Capture the cell that displays the provided text and extract its (x, y) central coordinate. 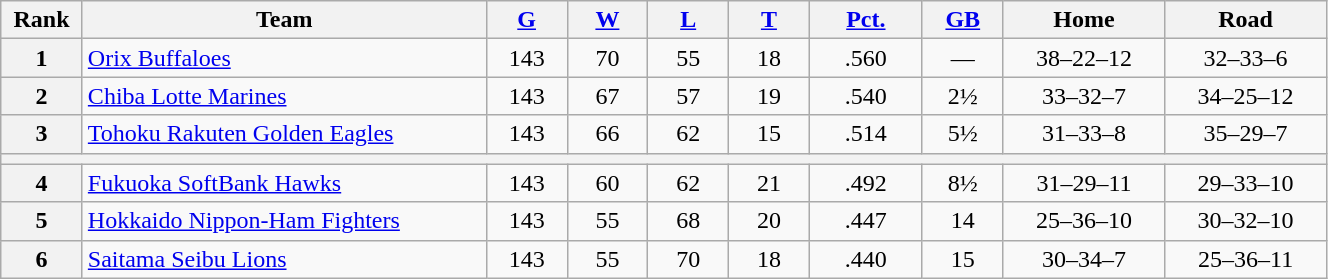
57 (688, 96)
21 (770, 183)
33–32–7 (1084, 96)
30–34–7 (1084, 259)
.492 (866, 183)
1 (42, 58)
Chiba Lotte Marines (284, 96)
68 (688, 221)
Hokkaido Nippon-Ham Fighters (284, 221)
14 (962, 221)
60 (608, 183)
6 (42, 259)
34–25–12 (1246, 96)
L (688, 20)
.514 (866, 134)
8½ (962, 183)
G (526, 20)
Orix Buffaloes (284, 58)
32–33–6 (1246, 58)
38–22–12 (1084, 58)
66 (608, 134)
Tohoku Rakuten Golden Eagles (284, 134)
25–36–11 (1246, 259)
.560 (866, 58)
Road (1246, 20)
2½ (962, 96)
Home (1084, 20)
4 (42, 183)
T (770, 20)
W (608, 20)
35–29–7 (1246, 134)
Rank (42, 20)
5 (42, 221)
25–36–10 (1084, 221)
.440 (866, 259)
20 (770, 221)
Saitama Seibu Lions (284, 259)
.447 (866, 221)
31–33–8 (1084, 134)
Team (284, 20)
3 (42, 134)
Fukuoka SoftBank Hawks (284, 183)
GB (962, 20)
30–32–10 (1246, 221)
67 (608, 96)
Pct. (866, 20)
29–33–10 (1246, 183)
2 (42, 96)
— (962, 58)
31–29–11 (1084, 183)
5½ (962, 134)
.540 (866, 96)
19 (770, 96)
